Search for the cell housing the specified text and yield its [x, y] center coordinate. 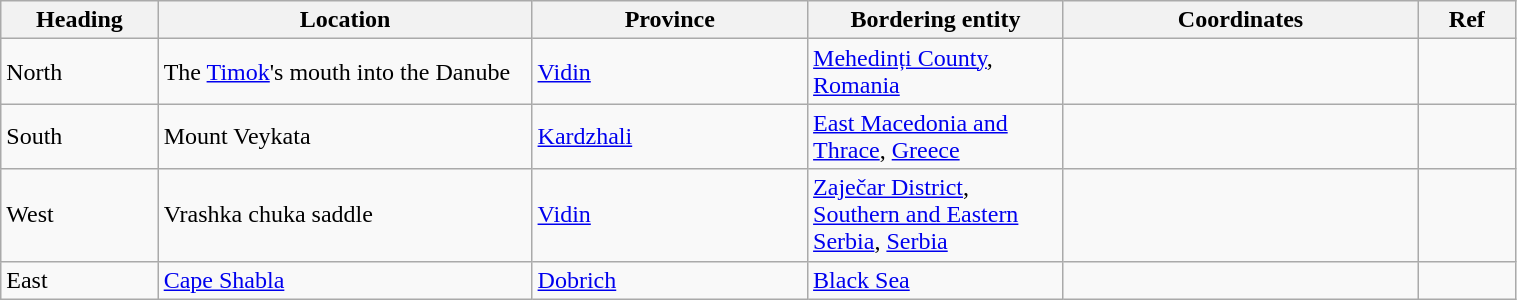
Heading [80, 20]
North [80, 72]
Vrashka chuka saddle [345, 215]
Location [345, 20]
The Timok's mouth into the Danube [345, 72]
Zaječar District, Southern and Eastern Serbia, Serbia [936, 215]
Black Sea [936, 280]
Kardzhali [670, 136]
South [80, 136]
Mount Veykata [345, 136]
Province [670, 20]
West [80, 215]
East [80, 280]
Coordinates [1240, 20]
Bordering entity [936, 20]
Cape Shabla [345, 280]
East Macedonia and Thrace, Greece [936, 136]
Ref [1467, 20]
Mehedinți County, Romania [936, 72]
Dobrich [670, 280]
